For the text-containing cell, return its midpoint in [X, Y] coordinate format. 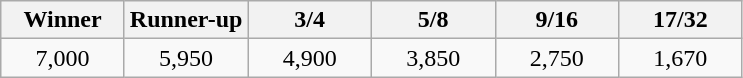
9/16 [557, 20]
17/32 [681, 20]
5/8 [433, 20]
5,950 [186, 58]
Winner [63, 20]
3,850 [433, 58]
2,750 [557, 58]
3/4 [310, 20]
7,000 [63, 58]
4,900 [310, 58]
1,670 [681, 58]
Runner-up [186, 20]
